Identify which cell holds the provided text, then report its (X, Y) central coordinate. 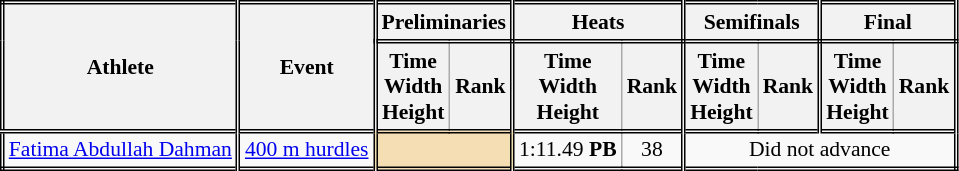
Event (306, 67)
Heats (598, 22)
Athlete (120, 67)
Semifinals (752, 22)
Fatima Abdullah Dahman (120, 150)
Did not advance (820, 150)
1:11.49 PB (566, 150)
400 m hurdles (306, 150)
38 (653, 150)
Preliminaries (444, 22)
Final (888, 22)
